Locate the cell with the specified text and output its [X, Y] center coordinate. 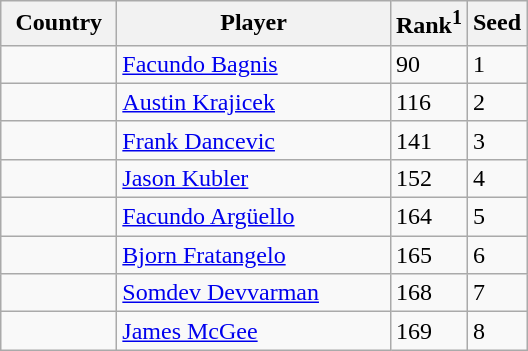
168 [428, 293]
Somdev Devvarman [254, 293]
1 [496, 64]
165 [428, 255]
6 [496, 255]
116 [428, 102]
Seed [496, 24]
141 [428, 140]
Facundo Argüello [254, 217]
Bjorn Fratangelo [254, 255]
Facundo Bagnis [254, 64]
James McGee [254, 331]
152 [428, 178]
164 [428, 217]
169 [428, 331]
90 [428, 64]
8 [496, 331]
4 [496, 178]
Jason Kubler [254, 178]
3 [496, 140]
Player [254, 24]
Austin Krajicek [254, 102]
7 [496, 293]
Frank Dancevic [254, 140]
Country [59, 24]
2 [496, 102]
5 [496, 217]
Rank1 [428, 24]
